Detect which cell encompasses the target text, then output its [x, y] center coordinate. 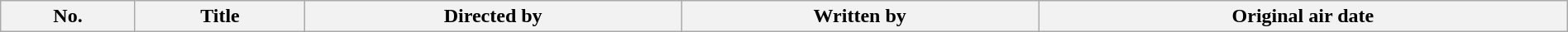
Directed by [493, 16]
Original air date [1303, 16]
Written by [860, 16]
Title [220, 16]
No. [68, 16]
